From the cell containing the given text, extract its center point as [X, Y] coordinate. 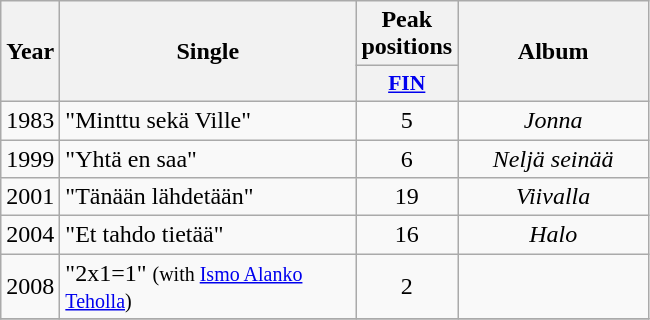
5 [407, 120]
2004 [30, 235]
Album [554, 52]
FIN [407, 84]
"Yhtä en saa" [208, 159]
Year [30, 52]
1999 [30, 159]
6 [407, 159]
Peak positions [407, 34]
2001 [30, 197]
Jonna [554, 120]
"Tänään lähdetään" [208, 197]
Neljä seinää [554, 159]
Halo [554, 235]
Single [208, 52]
1983 [30, 120]
19 [407, 197]
"Et tahdo tietää" [208, 235]
"2x1=1" (with Ismo Alanko Teholla) [208, 286]
"Minttu sekä Ville" [208, 120]
2 [407, 286]
16 [407, 235]
2008 [30, 286]
Viivalla [554, 197]
